Capture the cell that displays the provided text and extract its [x, y] central coordinate. 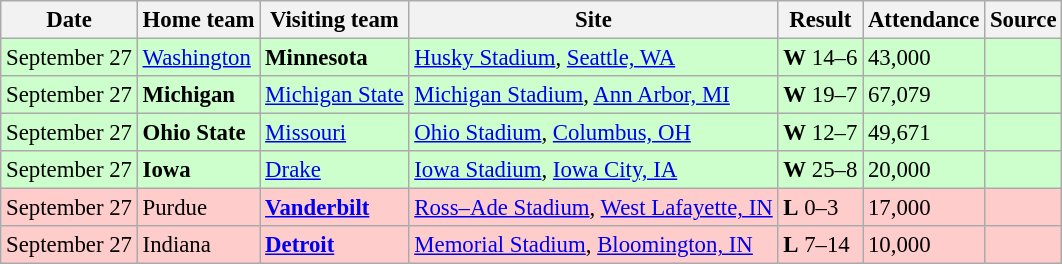
Minnesota [334, 58]
Ross–Ade Stadium, West Lafayette, IN [594, 208]
43,000 [924, 58]
Memorial Stadium, Bloomington, IN [594, 245]
Ohio Stadium, Columbus, OH [594, 133]
W 12–7 [820, 133]
17,000 [924, 208]
Result [820, 20]
10,000 [924, 245]
Visiting team [334, 20]
Attendance [924, 20]
Missouri [334, 133]
Vanderbilt [334, 208]
Michigan Stadium, Ann Arbor, MI [594, 95]
Indiana [198, 245]
W 19–7 [820, 95]
W 25–8 [820, 170]
Ohio State [198, 133]
67,079 [924, 95]
L 7–14 [820, 245]
49,671 [924, 133]
Date [69, 20]
Site [594, 20]
W 14–6 [820, 58]
Purdue [198, 208]
20,000 [924, 170]
Home team [198, 20]
Washington [198, 58]
Drake [334, 170]
Detroit [334, 245]
Iowa [198, 170]
Husky Stadium, Seattle, WA [594, 58]
L 0–3 [820, 208]
Michigan [198, 95]
Source [1024, 20]
Iowa Stadium, Iowa City, IA [594, 170]
Michigan State [334, 95]
